Pinpoint the cell where the given text exists, returning its (x, y) midpoint coordinate. 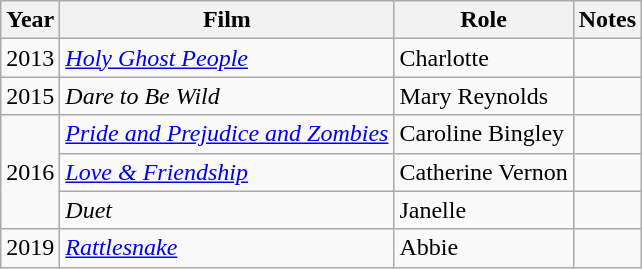
Film (227, 20)
Duet (227, 210)
Year (30, 20)
Abbie (484, 248)
Mary Reynolds (484, 96)
Notes (607, 20)
2013 (30, 58)
2016 (30, 172)
Catherine Vernon (484, 172)
Dare to Be Wild (227, 96)
Love & Friendship (227, 172)
Role (484, 20)
2019 (30, 248)
Caroline Bingley (484, 134)
Holy Ghost People (227, 58)
Janelle (484, 210)
Charlotte (484, 58)
2015 (30, 96)
Pride and Prejudice and Zombies (227, 134)
Rattlesnake (227, 248)
